Scan for the cell matching the given text and deliver its [x, y] coordinate at center. 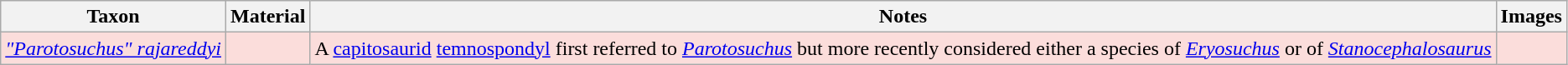
Material [268, 17]
"Parotosuchus" rajareddyi [114, 48]
A capitosaurid temnospondyl first referred to Parotosuchus but more recently considered either a species of Eryosuchus or of Stanocephalosaurus [903, 48]
Taxon [114, 17]
Notes [903, 17]
Images [1531, 17]
